Detect which cell encompasses the target text, then output its (X, Y) center coordinate. 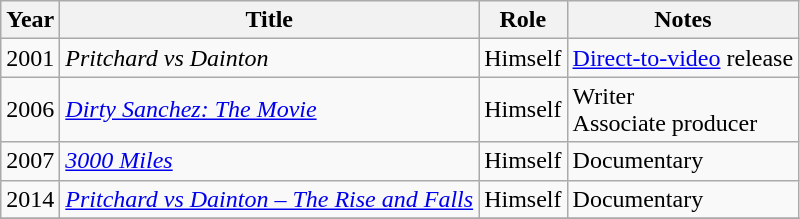
2014 (30, 199)
Pritchard vs Dainton – The Rise and Falls (270, 199)
WriterAssociate producer (683, 110)
Notes (683, 20)
Dirty Sanchez: The Movie (270, 110)
Direct-to-video release (683, 58)
2006 (30, 110)
Year (30, 20)
Title (270, 20)
2001 (30, 58)
Pritchard vs Dainton (270, 58)
Role (523, 20)
3000 Miles (270, 161)
2007 (30, 161)
